Pinpoint the cell where the given text exists, returning its (X, Y) midpoint coordinate. 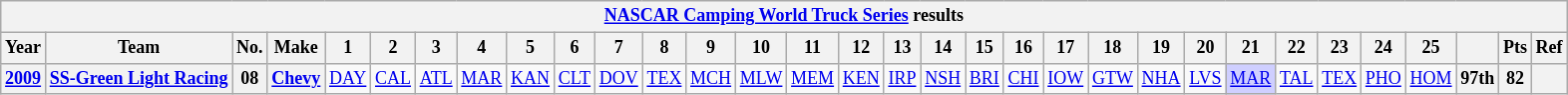
1 (348, 48)
No. (249, 48)
CLT (575, 78)
NHA (1161, 78)
10 (760, 48)
Team (138, 48)
HOM (1430, 78)
Ref (1549, 48)
Make (296, 48)
8 (664, 48)
24 (1384, 48)
PHO (1384, 78)
25 (1430, 48)
13 (902, 48)
DAY (348, 78)
CAL (393, 78)
LVS (1205, 78)
4 (482, 48)
9 (711, 48)
BRI (985, 78)
GTW (1113, 78)
ATL (436, 78)
Chevy (296, 78)
15 (985, 48)
14 (944, 48)
11 (813, 48)
08 (249, 78)
5 (531, 48)
97th (1478, 78)
19 (1161, 48)
23 (1340, 48)
NSH (944, 78)
7 (618, 48)
KEN (861, 78)
Pts (1516, 48)
NASCAR Camping World Truck Series results (784, 16)
16 (1023, 48)
MCH (711, 78)
IRP (902, 78)
MEM (813, 78)
20 (1205, 48)
2009 (24, 78)
21 (1251, 48)
TAL (1297, 78)
12 (861, 48)
3 (436, 48)
IOW (1065, 78)
MLW (760, 78)
22 (1297, 48)
18 (1113, 48)
KAN (531, 78)
Year (24, 48)
SS-Green Light Racing (138, 78)
17 (1065, 48)
DOV (618, 78)
2 (393, 48)
CHI (1023, 78)
82 (1516, 78)
6 (575, 48)
